Search for the cell housing the specified text and yield its [x, y] center coordinate. 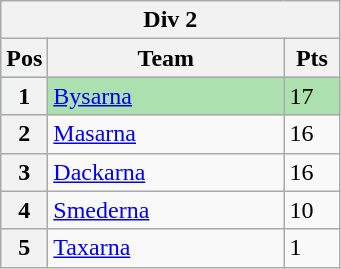
Taxarna [166, 248]
Pts [312, 58]
4 [24, 210]
Dackarna [166, 172]
Pos [24, 58]
Team [166, 58]
10 [312, 210]
Div 2 [170, 20]
17 [312, 96]
Smederna [166, 210]
2 [24, 134]
Masarna [166, 134]
3 [24, 172]
Bysarna [166, 96]
5 [24, 248]
